Detect which cell encompasses the target text, then output its [X, Y] center coordinate. 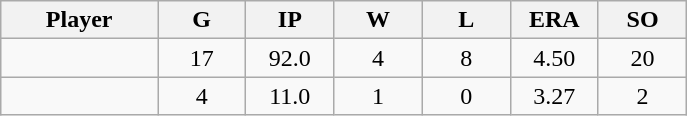
IP [290, 20]
W [378, 20]
0 [466, 96]
ERA [554, 20]
L [466, 20]
11.0 [290, 96]
8 [466, 58]
4.50 [554, 58]
1 [378, 96]
G [202, 20]
3.27 [554, 96]
20 [642, 58]
2 [642, 96]
SO [642, 20]
92.0 [290, 58]
Player [80, 20]
17 [202, 58]
